Capture the cell that displays the provided text and extract its (x, y) central coordinate. 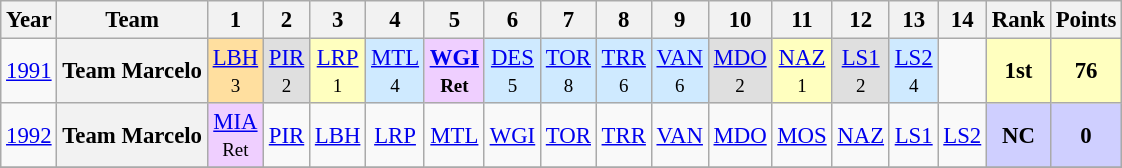
12 (860, 20)
MTL (454, 136)
LS2 (962, 136)
7 (569, 20)
1991 (29, 72)
5 (454, 20)
3 (338, 20)
76 (1086, 72)
Team (132, 20)
WGIRet (454, 72)
9 (680, 20)
TRR (624, 136)
Points (1086, 20)
1st (1019, 72)
8 (624, 20)
LS12 (860, 72)
6 (512, 20)
0 (1086, 136)
4 (396, 20)
NC (1019, 136)
MOS (802, 136)
1 (235, 20)
1992 (29, 136)
MDO2 (740, 72)
TOR (569, 136)
NAZ (860, 136)
13 (914, 20)
MIARet (235, 136)
14 (962, 20)
Rank (1019, 20)
WGI (512, 136)
TOR8 (569, 72)
MDO (740, 136)
Year (29, 20)
LS24 (914, 72)
2 (286, 20)
LRP (396, 136)
10 (740, 20)
TRR6 (624, 72)
11 (802, 20)
LBH3 (235, 72)
PIR2 (286, 72)
PIR (286, 136)
DES5 (512, 72)
LBH (338, 136)
VAN (680, 136)
LS1 (914, 136)
VAN6 (680, 72)
NAZ1 (802, 72)
MTL4 (396, 72)
LRP1 (338, 72)
